Provide the [X, Y] coordinate of the cell's center where the given text is located.  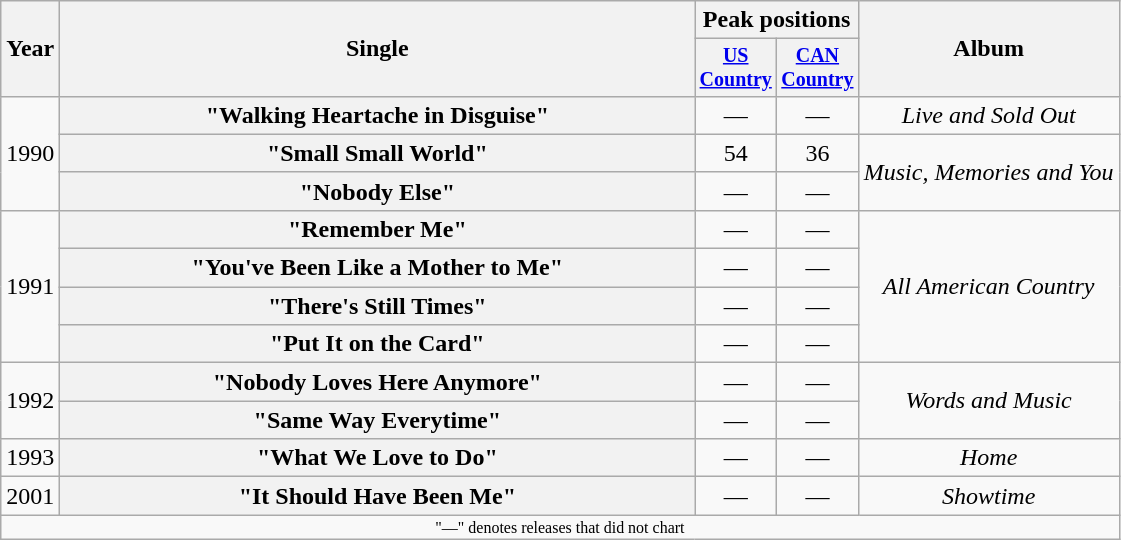
US Country [736, 68]
"It Should Have Been Me" [378, 496]
36 [818, 153]
54 [736, 153]
"Walking Heartache in Disguise" [378, 115]
"Nobody Else" [378, 191]
1990 [30, 153]
Album [988, 49]
Music, Memories and You [988, 172]
"—" denotes releases that did not chart [560, 527]
"What We Love to Do" [378, 458]
Live and Sold Out [988, 115]
1993 [30, 458]
1992 [30, 401]
"Put It on the Card" [378, 344]
Single [378, 49]
Home [988, 458]
Showtime [988, 496]
"You've Been Like a Mother to Me" [378, 268]
"Same Way Everytime" [378, 420]
"Remember Me" [378, 229]
CAN Country [818, 68]
All American Country [988, 286]
Year [30, 49]
"There's Still Times" [378, 306]
"Small Small World" [378, 153]
2001 [30, 496]
Words and Music [988, 401]
"Nobody Loves Here Anymore" [378, 382]
1991 [30, 286]
Peak positions [776, 20]
